Return the [X, Y] coordinate for the center point of the cell that contains the specified text.  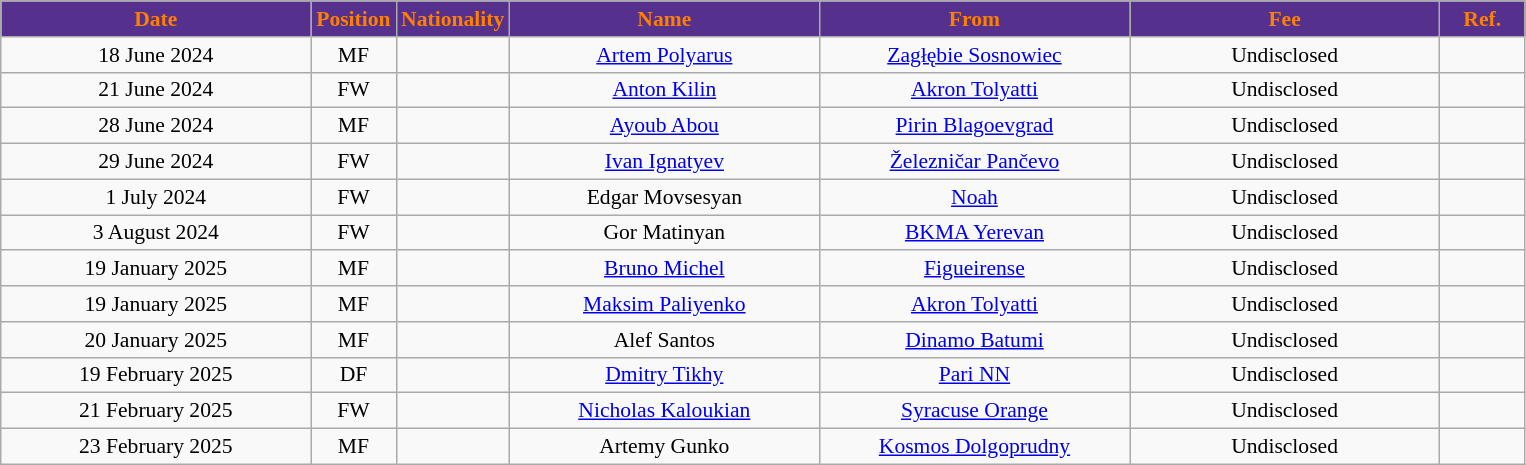
Ayoub Abou [664, 126]
Date [156, 19]
Position [354, 19]
23 February 2025 [156, 447]
20 January 2025 [156, 340]
Pari NN [974, 375]
Dmitry Tikhy [664, 375]
28 June 2024 [156, 126]
3 August 2024 [156, 233]
Artemy Gunko [664, 447]
Nicholas Kaloukian [664, 411]
Fee [1285, 19]
Ivan Ignatyev [664, 162]
Pirin Blagoevgrad [974, 126]
Artem Polyarus [664, 55]
1 July 2024 [156, 197]
Bruno Michel [664, 269]
Dinamo Batumi [974, 340]
18 June 2024 [156, 55]
From [974, 19]
Maksim Paliyenko [664, 304]
Figueirense [974, 269]
Kosmos Dolgoprudny [974, 447]
21 June 2024 [156, 90]
Zagłębie Sosnowiec [974, 55]
BKMA Yerevan [974, 233]
Anton Kilin [664, 90]
Syracuse Orange [974, 411]
Nationality [452, 19]
Edgar Movsesyan [664, 197]
Železničar Pančevo [974, 162]
19 February 2025 [156, 375]
Gor Matinyan [664, 233]
DF [354, 375]
Alef Santos [664, 340]
Name [664, 19]
21 February 2025 [156, 411]
Noah [974, 197]
29 June 2024 [156, 162]
Ref. [1482, 19]
